Determine the (x, y) coordinate at the center of the cell enclosing the given text.  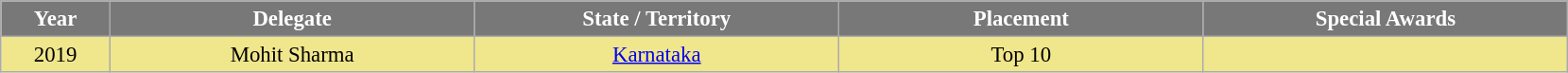
State / Territory (657, 19)
Mohit Sharma (292, 55)
2019 (56, 55)
Top 10 (1022, 55)
Placement (1022, 19)
Year (56, 19)
Karnataka (657, 55)
Delegate (292, 19)
Special Awards (1386, 19)
